Return the [x, y] coordinate for the center point of the cell that contains the specified text.  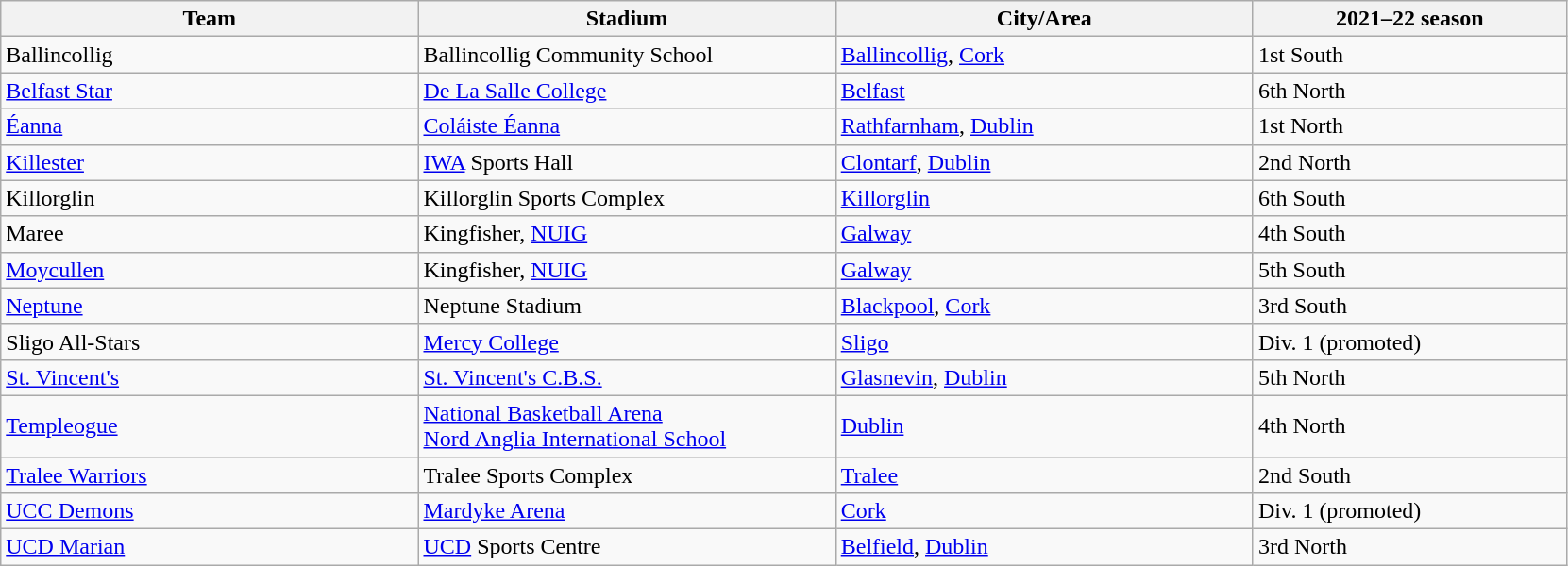
Mardyke Arena [627, 511]
City/Area [1044, 19]
Sligo All-Stars [210, 341]
Blackpool, Cork [1044, 306]
IWA Sports Hall [627, 162]
De La Salle College [627, 91]
Ballincollig Community School [627, 55]
4th South [1409, 234]
Belfast Star [210, 91]
Clontarf, Dublin [1044, 162]
Belfast [1044, 91]
Maree [210, 234]
1st North [1409, 126]
Neptune [210, 306]
Stadium [627, 19]
2nd South [1409, 474]
4th North [1409, 426]
Cork [1044, 511]
Rathfarnham, Dublin [1044, 126]
Mercy College [627, 341]
Coláiste Éanna [627, 126]
6th South [1409, 198]
Dublin [1044, 426]
2nd North [1409, 162]
Belfield, Dublin [1044, 547]
1st South [1409, 55]
Team [210, 19]
Tralee Sports Complex [627, 474]
Tralee Warriors [210, 474]
UCD Marian [210, 547]
St. Vincent's [210, 377]
Éanna [210, 126]
Sligo [1044, 341]
St. Vincent's C.B.S. [627, 377]
UCD Sports Centre [627, 547]
3rd North [1409, 547]
2021–22 season [1409, 19]
Tralee [1044, 474]
Glasnevin, Dublin [1044, 377]
5th North [1409, 377]
Templeogue [210, 426]
6th North [1409, 91]
Ballincollig, Cork [1044, 55]
Killester [210, 162]
Killorglin Sports Complex [627, 198]
Moycullen [210, 270]
National Basketball ArenaNord Anglia International School [627, 426]
UCC Demons [210, 511]
5th South [1409, 270]
3rd South [1409, 306]
Neptune Stadium [627, 306]
Ballincollig [210, 55]
